Locate the cell with the specified text and output its (X, Y) center coordinate. 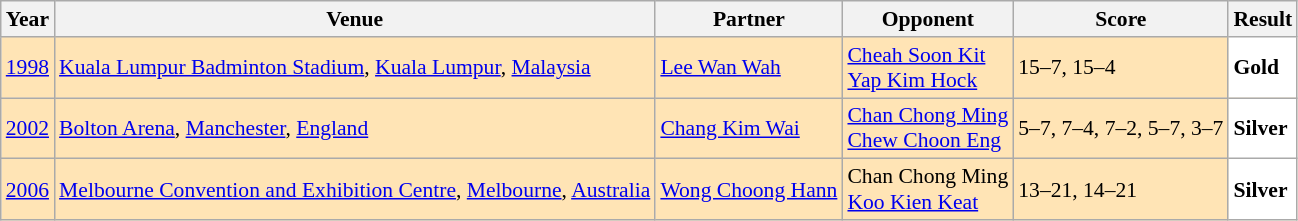
13–21, 14–21 (1120, 190)
Chan Chong Ming Koo Kien Keat (928, 190)
Venue (354, 19)
Melbourne Convention and Exhibition Centre, Melbourne, Australia (354, 190)
1998 (28, 68)
2006 (28, 190)
Gold (1262, 68)
Score (1120, 19)
Cheah Soon Kit Yap Kim Hock (928, 68)
Chang Kim Wai (748, 128)
15–7, 15–4 (1120, 68)
Chan Chong Ming Chew Choon Eng (928, 128)
Year (28, 19)
Kuala Lumpur Badminton Stadium, Kuala Lumpur, Malaysia (354, 68)
Bolton Arena, Manchester, England (354, 128)
Partner (748, 19)
Opponent (928, 19)
2002 (28, 128)
Result (1262, 19)
5–7, 7–4, 7–2, 5–7, 3–7 (1120, 128)
Wong Choong Hann (748, 190)
Lee Wan Wah (748, 68)
